Pinpoint the cell where the given text exists, returning its (x, y) midpoint coordinate. 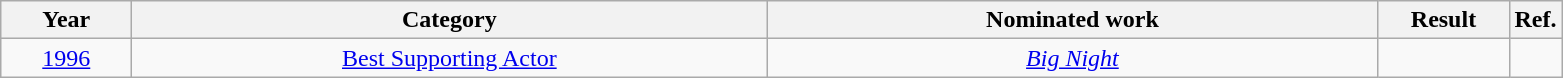
Result (1444, 20)
Category (450, 20)
1996 (66, 58)
Best Supporting Actor (450, 58)
Nominated work (1072, 20)
Big Night (1072, 58)
Year (66, 20)
Ref. (1536, 20)
